Pinpoint the cell where the given text exists, returning its [X, Y] midpoint coordinate. 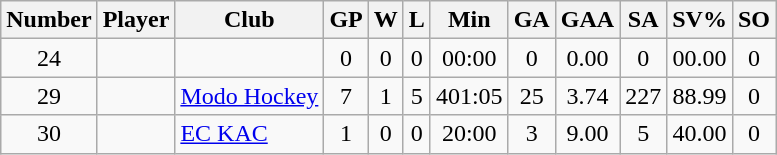
SV% [700, 20]
30 [49, 134]
88.99 [700, 96]
GA [532, 20]
24 [49, 58]
25 [532, 96]
7 [346, 96]
Club [250, 20]
40.00 [700, 134]
401:05 [469, 96]
W [386, 20]
SO [754, 20]
20:00 [469, 134]
9.00 [587, 134]
Player [136, 20]
00:00 [469, 58]
GAA [587, 20]
227 [644, 96]
3 [532, 134]
29 [49, 96]
L [416, 20]
Modo Hockey [250, 96]
00.00 [700, 58]
EC KAC [250, 134]
GP [346, 20]
3.74 [587, 96]
SA [644, 20]
0.00 [587, 58]
Number [49, 20]
Min [469, 20]
